Output the [X, Y] coordinate of the center of the cell containing the given text.  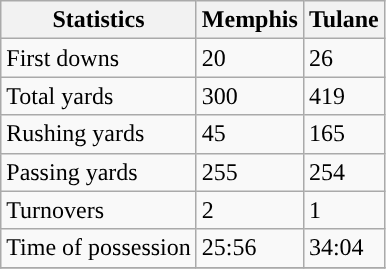
419 [344, 96]
25:56 [250, 248]
Passing yards [99, 172]
45 [250, 134]
26 [344, 58]
1 [344, 210]
254 [344, 172]
34:04 [344, 248]
Turnovers [99, 210]
Statistics [99, 20]
Time of possession [99, 248]
Memphis [250, 20]
Total yards [99, 96]
255 [250, 172]
Tulane [344, 20]
300 [250, 96]
2 [250, 210]
First downs [99, 58]
165 [344, 134]
Rushing yards [99, 134]
20 [250, 58]
